Provide the [x, y] coordinate of the cell's center where the given text is located.  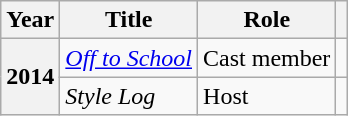
Off to School [129, 58]
Role [267, 20]
Host [267, 96]
Title [129, 20]
Style Log [129, 96]
Year [30, 20]
Cast member [267, 58]
2014 [30, 77]
